Return [x, y] of the center of cell containing provided text 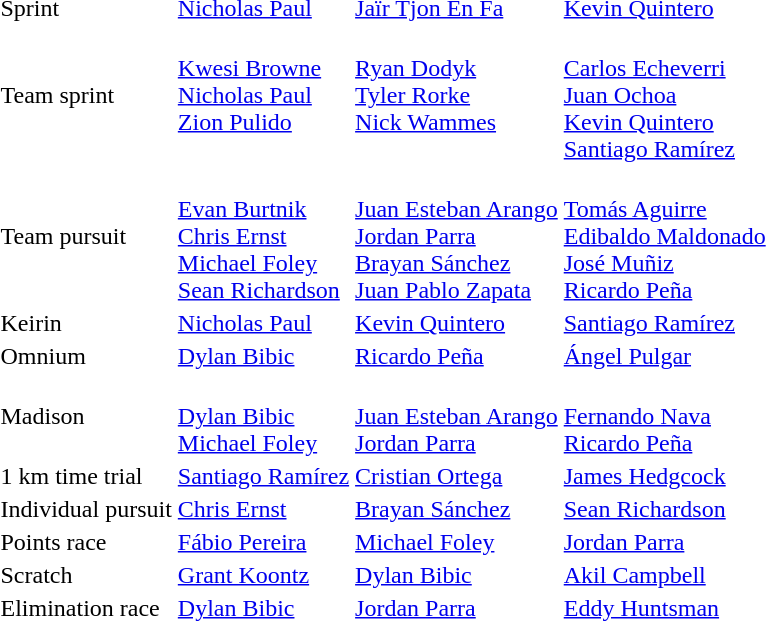
Kwesi BrowneNicholas PaulZion Pulido [263, 95]
Dylan BibicMichael Foley [263, 416]
Ricardo Peña [457, 356]
Kevin Quintero [457, 323]
Chris Ernst [263, 509]
Nicholas Paul [263, 323]
Brayan Sánchez [457, 509]
Evan BurtnikChris ErnstMichael FoleySean Richardson [263, 236]
Juan Esteban ArangoJordan Parra [457, 416]
Santiago Ramírez [263, 476]
Ryan DodykTyler RorkeNick Wammes [457, 95]
Grant Koontz [263, 575]
Fábio Pereira [263, 542]
Cristian Ortega [457, 476]
Michael Foley [457, 542]
Juan Esteban ArangoJordan ParraBrayan SánchezJuan Pablo Zapata [457, 236]
